Extract the [X, Y] coordinate from the center of the cell holding the provided text.  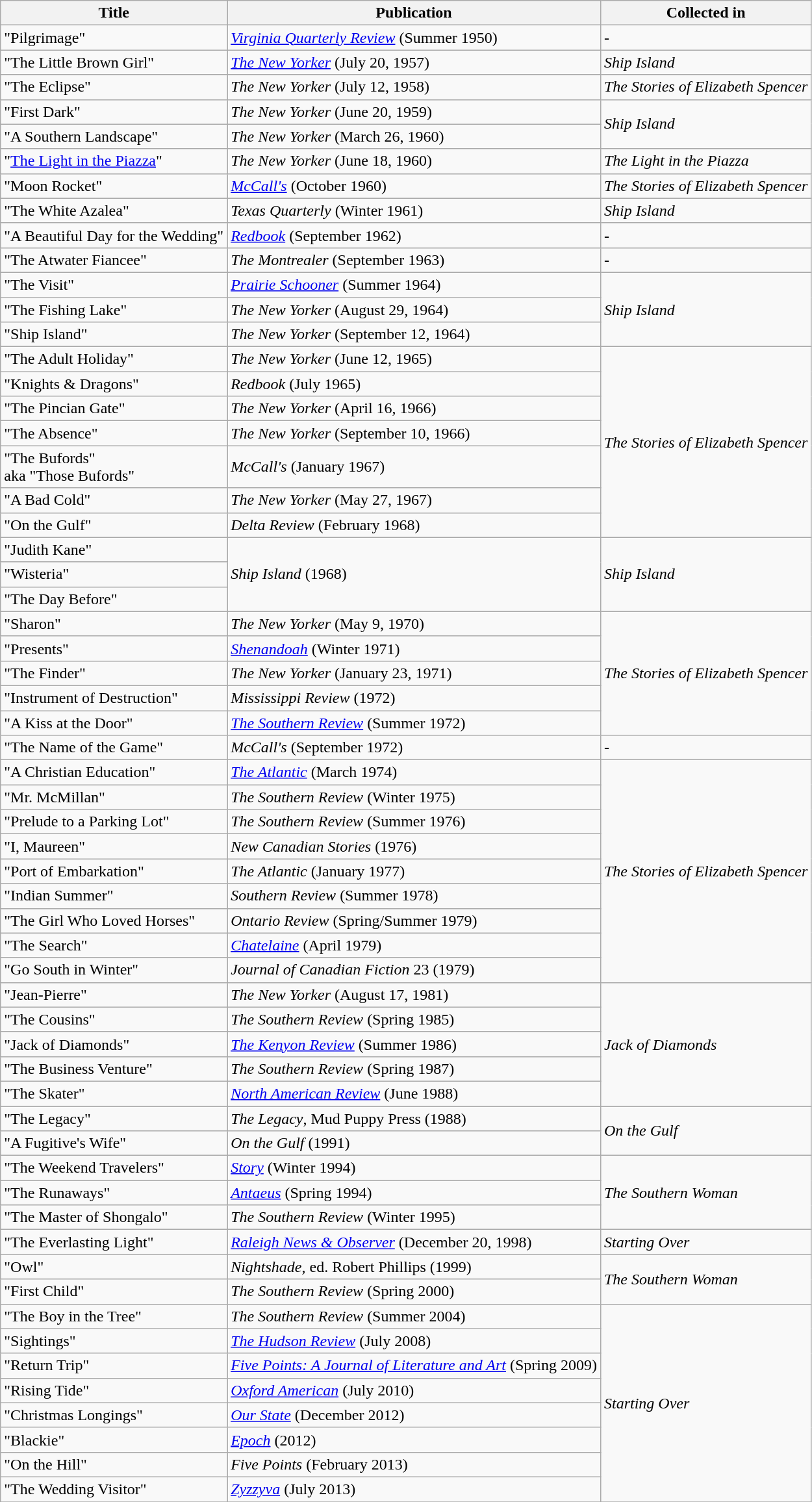
"The Everlasting Light" [114, 1242]
McCall's (October 1960) [414, 186]
The New Yorker (April 16, 1966) [414, 409]
The New Yorker (September 12, 1964) [414, 335]
Our State (December 2012) [414, 1415]
"Go South in Winter" [114, 970]
"Wisteria" [114, 574]
The Southern Review (Spring 1985) [414, 1019]
"Prelude to a Parking Lot" [114, 822]
"A Bad Cold" [114, 500]
"The Little Brown Girl" [114, 62]
McCall's (January 1967) [414, 466]
The Light in the Piazza [705, 161]
The Southern Review (Summer 1972) [414, 723]
The Southern Review (Winter 1975) [414, 797]
The Kenyon Review (Summer 1986) [414, 1044]
"The Boy in the Tree" [114, 1316]
Nightshade, ed. Robert Phillips (1999) [414, 1267]
Publication [414, 13]
The New Yorker (July 20, 1957) [414, 62]
The New Yorker (May 27, 1967) [414, 500]
Redbook (September 1962) [414, 235]
"Moon Rocket" [114, 186]
"Pilgrimage" [114, 38]
Five Points (February 2013) [414, 1464]
"Indian Summer" [114, 896]
Chatelaine (April 1979) [414, 945]
Shenandoah (Winter 1971) [414, 648]
The New Yorker (August 29, 1964) [414, 310]
"Port of Embarkation" [114, 871]
Prairie Schooner (Summer 1964) [414, 285]
"The Skater" [114, 1093]
Ontario Review (Spring/Summer 1979) [414, 921]
"Presents" [114, 648]
"The Business Venture" [114, 1069]
"The Day Before" [114, 599]
"Christmas Longings" [114, 1415]
"The Finder" [114, 673]
"First Child" [114, 1292]
"The Cousins" [114, 1019]
"Jean-Pierre" [114, 995]
Redbook (July 1965) [414, 384]
The Montrealer (September 1963) [414, 260]
"The Runaways" [114, 1193]
"Knights & Dragons" [114, 384]
Story (Winter 1994) [414, 1168]
"The Weekend Travelers" [114, 1168]
"The Pincian Gate" [114, 409]
"On the Hill" [114, 1464]
The New Yorker (June 12, 1965) [414, 359]
Oxford American (July 2010) [414, 1390]
"Return Trip" [114, 1366]
"The Legacy" [114, 1118]
"The Visit" [114, 285]
The Atlantic (March 1974) [414, 772]
"A Kiss at the Door" [114, 723]
"Ship Island" [114, 335]
Antaeus (Spring 1994) [414, 1193]
McCall's (September 1972) [414, 748]
Collected in [705, 13]
The New Yorker (May 9, 1970) [414, 624]
"On the Gulf" [114, 525]
Ship Island (1968) [414, 574]
Five Points: A Journal of Literature and Art (Spring 2009) [414, 1366]
Raleigh News & Observer (December 20, 1998) [414, 1242]
The Southern Review (Spring 2000) [414, 1292]
The Legacy, Mud Puppy Press (1988) [414, 1118]
"The Girl Who Loved Horses" [114, 921]
On the Gulf [705, 1130]
"The Master of Shongalo" [114, 1217]
"The White Azalea" [114, 210]
Epoch (2012) [414, 1440]
"Sightings" [114, 1341]
"Sharon" [114, 624]
"Instrument of Destruction" [114, 698]
"First Dark" [114, 112]
The Southern Review (Summer 1976) [414, 822]
Southern Review (Summer 1978) [414, 896]
The New Yorker (January 23, 1971) [414, 673]
"The Search" [114, 945]
"A Southern Landscape" [114, 136]
"Jack of Diamonds" [114, 1044]
The New Yorker (July 12, 1958) [414, 87]
Delta Review (February 1968) [414, 525]
"A Fugitive's Wife" [114, 1143]
"Blackie" [114, 1440]
"The Absence" [114, 433]
Title [114, 13]
New Canadian Stories (1976) [414, 846]
"The Adult Holiday" [114, 359]
The Hudson Review (July 2008) [414, 1341]
The New Yorker (June 18, 1960) [414, 161]
"A Beautiful Day for the Wedding" [114, 235]
Journal of Canadian Fiction 23 (1979) [414, 970]
"The Light in the Piazza" [114, 161]
"Rising Tide" [114, 1390]
The Atlantic (January 1977) [414, 871]
"The Atwater Fiancee" [114, 260]
Texas Quarterly (Winter 1961) [414, 210]
Jack of Diamonds [705, 1044]
Zyzzyva (July 2013) [414, 1489]
"Owl" [114, 1267]
"The Name of the Game" [114, 748]
North American Review (June 1988) [414, 1093]
The New Yorker (March 26, 1960) [414, 136]
"Mr. McMillan" [114, 797]
On the Gulf (1991) [414, 1143]
The Southern Review (Winter 1995) [414, 1217]
"The Bufords"aka "Those Bufords" [114, 466]
"Judith Kane" [114, 550]
The Southern Review (Summer 2004) [414, 1316]
"I, Maureen" [114, 846]
"The Wedding Visitor" [114, 1489]
Mississippi Review (1972) [414, 698]
Virginia Quarterly Review (Summer 1950) [414, 38]
"The Fishing Lake" [114, 310]
The New Yorker (June 20, 1959) [414, 112]
"A Christian Education" [114, 772]
The New Yorker (September 10, 1966) [414, 433]
The Southern Review (Spring 1987) [414, 1069]
"The Eclipse" [114, 87]
The New Yorker (August 17, 1981) [414, 995]
